Find where the given text appears and provide that cell's center as (X, Y) coordinate. 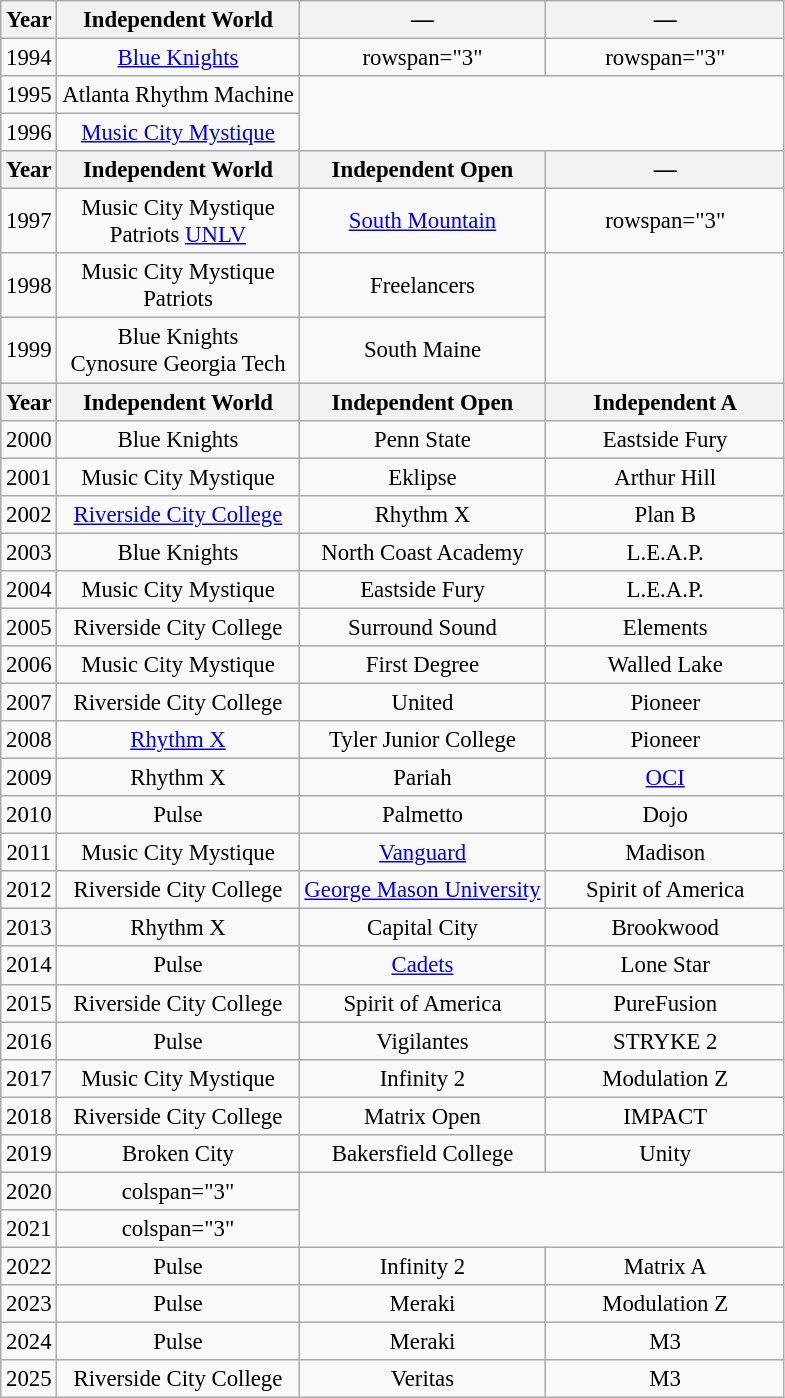
1996 (29, 133)
2011 (29, 853)
Plan B (666, 514)
Surround Sound (422, 627)
Cadets (422, 966)
1994 (29, 58)
Vanguard (422, 853)
Freelancers (422, 286)
Madison (666, 853)
Arthur Hill (666, 477)
OCI (666, 778)
2006 (29, 665)
Matrix Open (422, 1116)
2012 (29, 890)
2008 (29, 740)
Dojo (666, 815)
PureFusion (666, 1003)
Walled Lake (666, 665)
Eklipse (422, 477)
Atlanta Rhythm Machine (178, 95)
IMPACT (666, 1116)
1997 (29, 222)
George Mason University (422, 890)
2000 (29, 439)
2016 (29, 1041)
STRYKE 2 (666, 1041)
2024 (29, 1342)
Music City Mystique Patriots (178, 286)
2021 (29, 1229)
North Coast Academy (422, 552)
Broken City (178, 1154)
Brookwood (666, 928)
Tyler Junior College (422, 740)
Vigilantes (422, 1041)
2001 (29, 477)
South Mountain (422, 222)
First Degree (422, 665)
1995 (29, 95)
Blue Knights Cynosure Georgia Tech (178, 350)
Pariah (422, 778)
1998 (29, 286)
2005 (29, 627)
South Maine (422, 350)
2022 (29, 1266)
2019 (29, 1154)
2020 (29, 1191)
2025 (29, 1379)
2013 (29, 928)
2007 (29, 702)
Elements (666, 627)
Bakersfield College (422, 1154)
2010 (29, 815)
Music City Mystique Patriots UNLV (178, 222)
Matrix A (666, 1266)
Lone Star (666, 966)
2002 (29, 514)
Independent A (666, 402)
2015 (29, 1003)
2003 (29, 552)
2014 (29, 966)
Penn State (422, 439)
Palmetto (422, 815)
Veritas (422, 1379)
2017 (29, 1078)
2018 (29, 1116)
2009 (29, 778)
Unity (666, 1154)
2023 (29, 1304)
1999 (29, 350)
United (422, 702)
2004 (29, 590)
Capital City (422, 928)
